Capture the cell that displays the provided text and extract its (x, y) central coordinate. 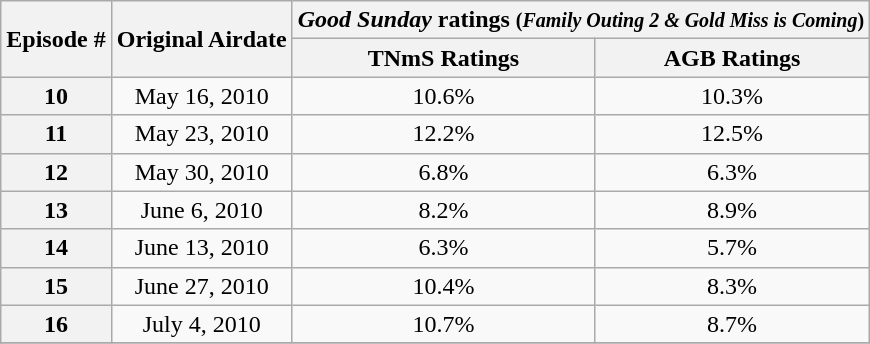
AGB Ratings (732, 58)
8.2% (443, 210)
May 30, 2010 (202, 172)
June 27, 2010 (202, 286)
8.3% (732, 286)
Episode # (56, 39)
12.5% (732, 134)
12.2% (443, 134)
July 4, 2010 (202, 324)
15 (56, 286)
10.3% (732, 96)
Original Airdate (202, 39)
June 13, 2010 (202, 248)
5.7% (732, 248)
June 6, 2010 (202, 210)
May 16, 2010 (202, 96)
16 (56, 324)
12 (56, 172)
6.8% (443, 172)
10.6% (443, 96)
10.7% (443, 324)
TNmS Ratings (443, 58)
May 23, 2010 (202, 134)
14 (56, 248)
10.4% (443, 286)
11 (56, 134)
8.9% (732, 210)
8.7% (732, 324)
10 (56, 96)
13 (56, 210)
Good Sunday ratings (Family Outing 2 & Gold Miss is Coming) (580, 20)
